From the cell containing the given text, extract its center point as (X, Y) coordinate. 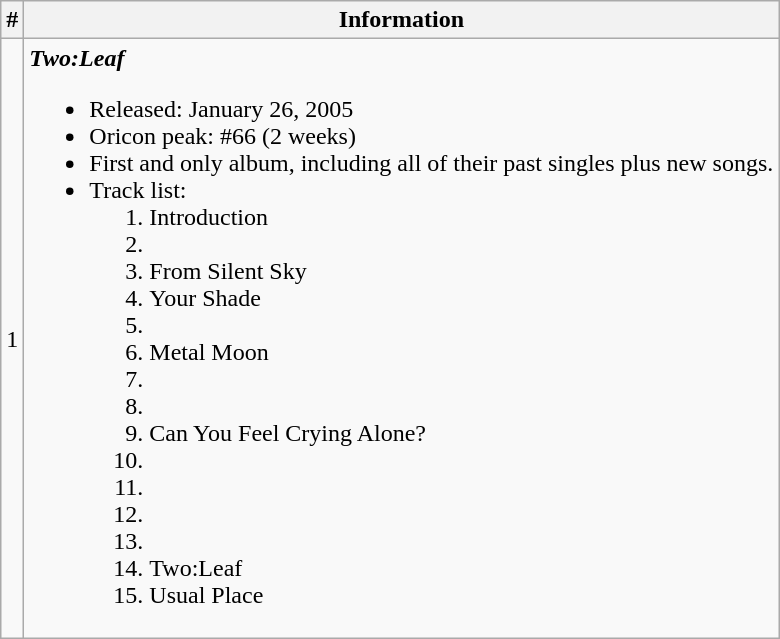
1 (12, 338)
# (12, 20)
Information (402, 20)
